Return [X, Y] of the center of cell containing provided text 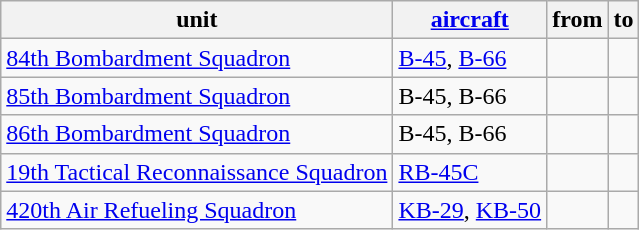
420th Air Refueling Squadron [197, 210]
from [578, 20]
86th Bombardment Squadron [197, 134]
85th Bombardment Squadron [197, 96]
KB-29, KB-50 [470, 210]
to [624, 20]
RB-45C [470, 172]
19th Tactical Reconnaissance Squadron [197, 172]
aircraft [470, 20]
84th Bombardment Squadron [197, 58]
unit [197, 20]
